Determine the [x, y] coordinate at the center of the cell enclosing the given text.  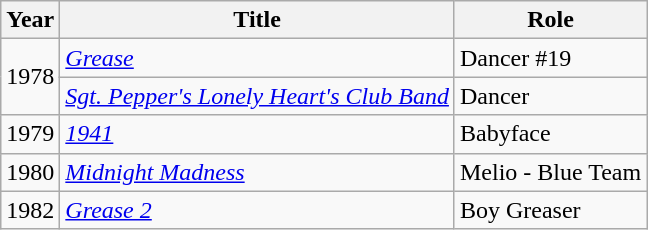
Babyface [550, 134]
1979 [30, 134]
Grease [258, 58]
1982 [30, 210]
Role [550, 20]
Dancer #19 [550, 58]
Dancer [550, 96]
1941 [258, 134]
Title [258, 20]
Melio - Blue Team [550, 172]
Midnight Madness [258, 172]
1978 [30, 77]
Sgt. Pepper's Lonely Heart's Club Band [258, 96]
1980 [30, 172]
Year [30, 20]
Boy Greaser [550, 210]
Grease 2 [258, 210]
